Provide the [x, y] coordinate of the cell's center where the given text is located.  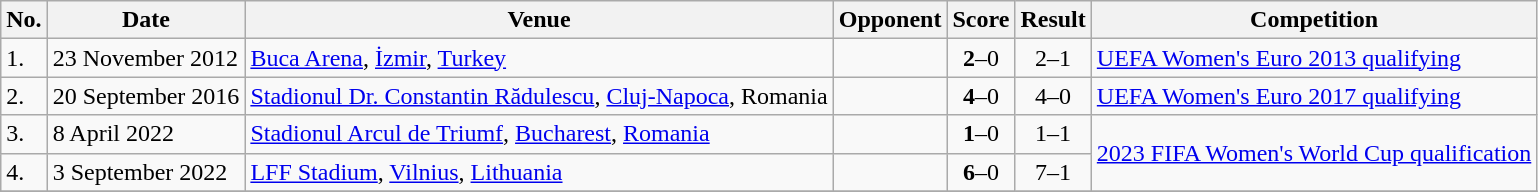
1–1 [1053, 134]
Result [1053, 20]
8 April 2022 [146, 134]
Opponent [890, 20]
LFF Stadium, Vilnius, Lithuania [539, 172]
3. [24, 134]
23 November 2012 [146, 58]
Stadionul Dr. Constantin Rădulescu, Cluj-Napoca, Romania [539, 96]
2–1 [1053, 58]
3 September 2022 [146, 172]
20 September 2016 [146, 96]
4. [24, 172]
Venue [539, 20]
UEFA Women's Euro 2017 qualifying [1314, 96]
UEFA Women's Euro 2013 qualifying [1314, 58]
2. [24, 96]
Competition [1314, 20]
1. [24, 58]
Stadionul Arcul de Triumf, Bucharest, Romania [539, 134]
7–1 [1053, 172]
2023 FIFA Women's World Cup qualification [1314, 153]
6–0 [981, 172]
2–0 [981, 58]
1–0 [981, 134]
No. [24, 20]
Score [981, 20]
Buca Arena, İzmir, Turkey [539, 58]
Date [146, 20]
